Identify which cell holds the provided text, then report its [x, y] central coordinate. 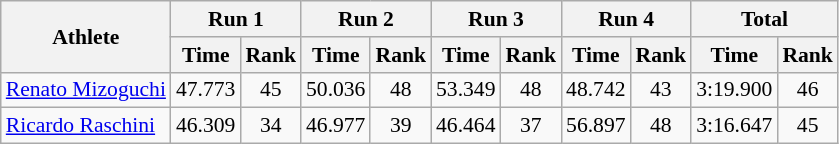
37 [532, 126]
3:16.647 [734, 126]
47.773 [206, 90]
34 [270, 126]
Total [764, 19]
50.036 [336, 90]
Run 4 [626, 19]
Renato Mizoguchi [86, 90]
43 [662, 90]
Athlete [86, 36]
46.309 [206, 126]
Run 2 [366, 19]
56.897 [596, 126]
46.977 [336, 126]
53.349 [466, 90]
3:19.900 [734, 90]
46.464 [466, 126]
Ricardo Raschini [86, 126]
46 [808, 90]
Run 3 [496, 19]
Run 1 [236, 19]
48.742 [596, 90]
39 [400, 126]
